Scan for the cell matching the given text and deliver its (X, Y) coordinate at center. 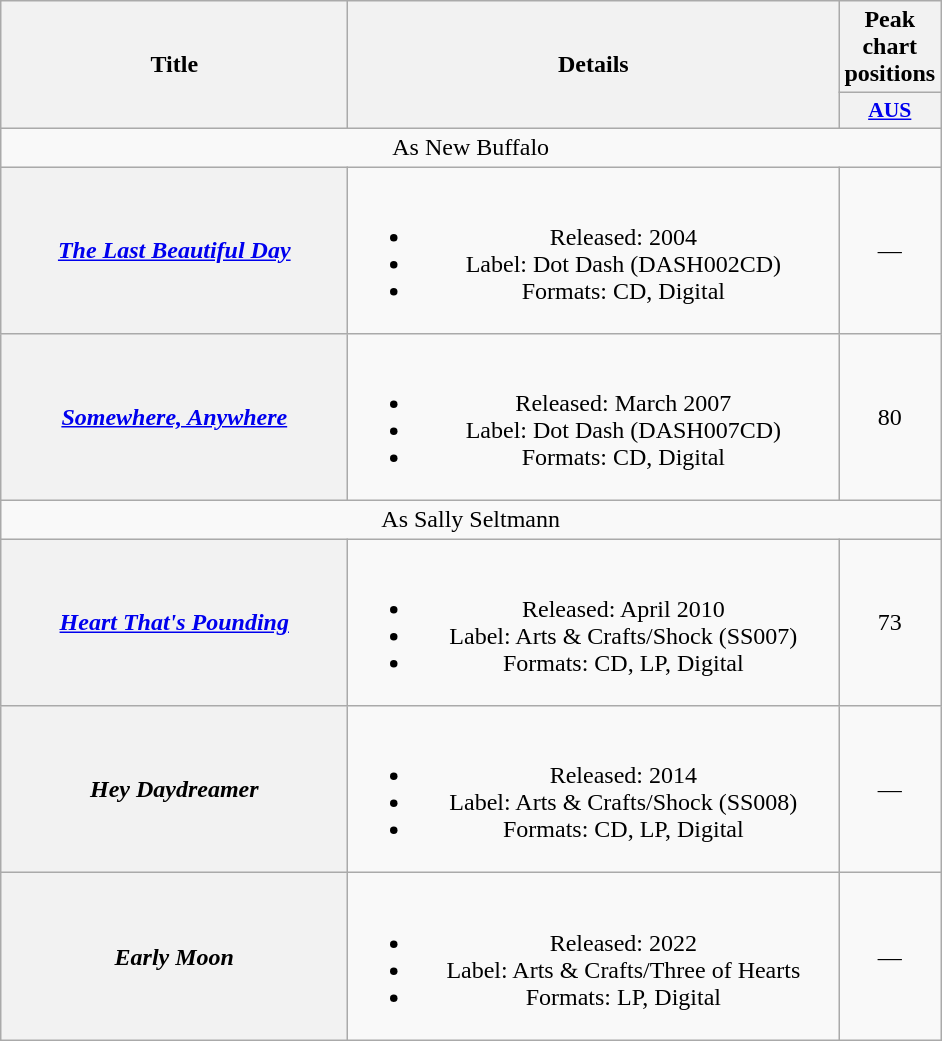
Released: 2014Label: Arts & Crafts/Shock (SS008)Formats: CD, LP, Digital (594, 790)
Released: April 2010Label: Arts & Crafts/Shock (SS007)Formats: CD, LP, Digital (594, 622)
As Sally Seltmann (471, 520)
73 (890, 622)
Early Moon (174, 956)
Title (174, 65)
As New Buffalo (471, 147)
Peak chart positions (890, 47)
AUS (890, 111)
80 (890, 418)
Details (594, 65)
Released: 2022Label: Arts & Crafts/Three of HeartsFormats: LP, Digital (594, 956)
The Last Beautiful Day (174, 250)
Heart That's Pounding (174, 622)
Somewhere, Anywhere (174, 418)
Hey Daydreamer (174, 790)
Released: March 2007Label: Dot Dash (DASH007CD)Formats: CD, Digital (594, 418)
Released: 2004Label: Dot Dash (DASH002CD)Formats: CD, Digital (594, 250)
